Return the (x, y) coordinate for the center point of the cell that contains the specified text.  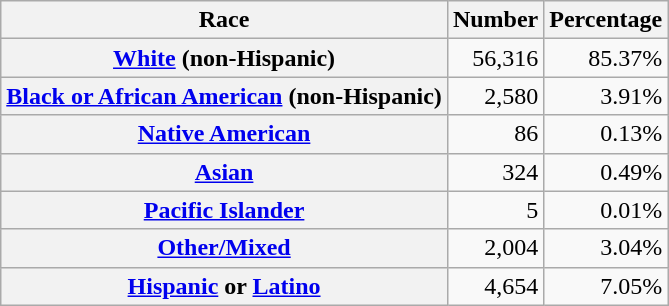
86 (495, 134)
324 (495, 172)
Race (224, 20)
Asian (224, 172)
0.01% (606, 210)
Number (495, 20)
3.04% (606, 248)
Pacific Islander (224, 210)
2,580 (495, 96)
5 (495, 210)
White (non-Hispanic) (224, 58)
56,316 (495, 58)
Percentage (606, 20)
Native American (224, 134)
0.49% (606, 172)
0.13% (606, 134)
4,654 (495, 286)
Black or African American (non-Hispanic) (224, 96)
3.91% (606, 96)
85.37% (606, 58)
Other/Mixed (224, 248)
Hispanic or Latino (224, 286)
2,004 (495, 248)
7.05% (606, 286)
